Search for the cell housing the specified text and yield its (X, Y) center coordinate. 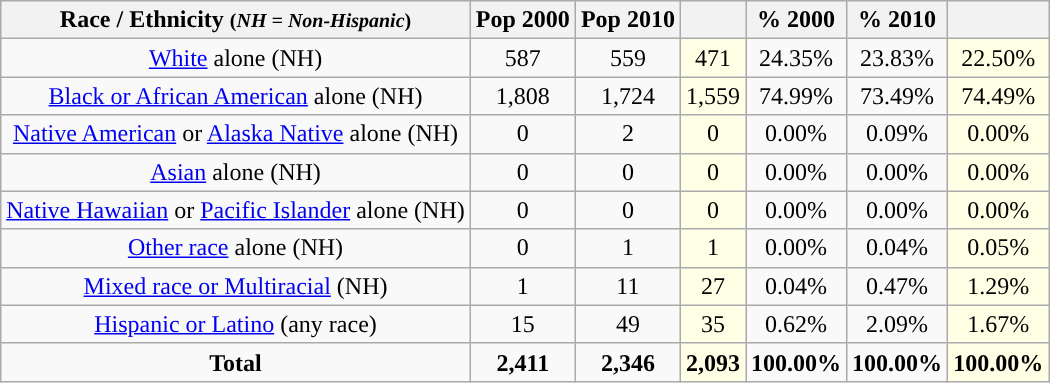
% 2010 (898, 20)
Native American or Alaska Native alone (NH) (236, 134)
49 (628, 324)
2,411 (522, 362)
% 2000 (796, 20)
1,808 (522, 96)
Race / Ethnicity (NH = Non-Hispanic) (236, 20)
587 (522, 58)
74.99% (796, 96)
471 (712, 58)
Pop 2000 (522, 20)
0.47% (898, 286)
0.09% (898, 134)
1,724 (628, 96)
2 (628, 134)
0.62% (796, 324)
2,093 (712, 362)
74.49% (998, 96)
35 (712, 324)
Mixed race or Multiracial (NH) (236, 286)
559 (628, 58)
Hispanic or Latino (any race) (236, 324)
73.49% (898, 96)
27 (712, 286)
24.35% (796, 58)
1.67% (998, 324)
11 (628, 286)
2,346 (628, 362)
Black or African American alone (NH) (236, 96)
Native Hawaiian or Pacific Islander alone (NH) (236, 210)
2.09% (898, 324)
22.50% (998, 58)
Total (236, 362)
Other race alone (NH) (236, 248)
White alone (NH) (236, 58)
1,559 (712, 96)
15 (522, 324)
23.83% (898, 58)
Asian alone (NH) (236, 172)
Pop 2010 (628, 20)
1.29% (998, 286)
0.05% (998, 248)
